Provide the (x, y) coordinate of the cell's center where the given text is located.  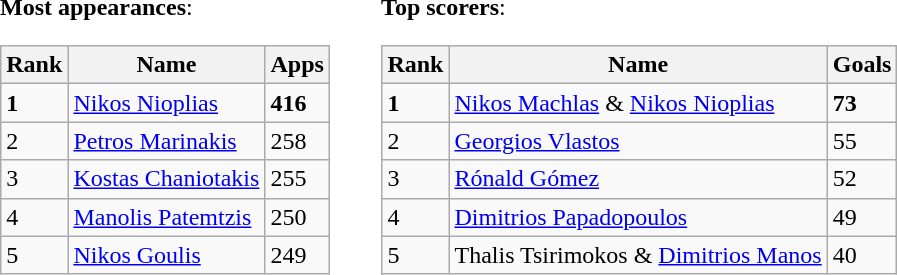
250 (297, 217)
Manolis Patemtzis (166, 217)
Nikos Machlas & Nikos Nioplias (638, 103)
Petros Marinakis (166, 141)
73 (862, 103)
Nikos Goulis (166, 255)
Apps (297, 65)
Rónald Gómez (638, 179)
Georgios Vlastos (638, 141)
258 (297, 141)
55 (862, 141)
255 (297, 179)
40 (862, 255)
49 (862, 217)
Kostas Chaniotakis (166, 179)
Thalis Tsirimokos & Dimitrios Manos (638, 255)
Dimitrios Papadopoulos (638, 217)
416 (297, 103)
249 (297, 255)
Nikos Nioplias (166, 103)
Goals (862, 65)
52 (862, 179)
